Find where the given text appears and provide that cell's center as [x, y] coordinate. 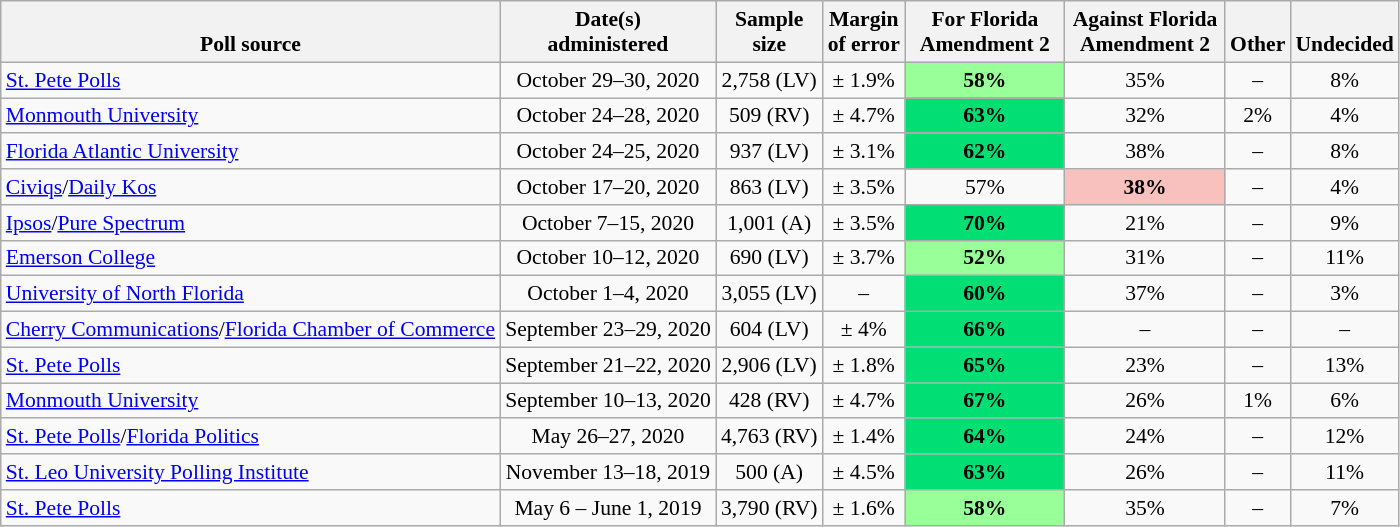
Other [1258, 32]
690 (LV) [770, 258]
October 24–28, 2020 [608, 116]
428 (RV) [770, 401]
1% [1258, 401]
May 6 – June 1, 2019 [608, 508]
2,906 (LV) [770, 365]
24% [1145, 437]
64% [985, 437]
September 21–22, 2020 [608, 365]
Florida Atlantic University [250, 152]
October 24–25, 2020 [608, 152]
60% [985, 294]
± 1.9% [864, 80]
October 10–12, 2020 [608, 258]
± 3.1% [864, 152]
Date(s)administered [608, 32]
9% [1344, 223]
St. Pete Polls/Florida Politics [250, 437]
Cherry Communications/Florida Chamber of Commerce [250, 330]
70% [985, 223]
37% [1145, 294]
32% [1145, 116]
Ipsos/Pure Spectrum [250, 223]
509 (RV) [770, 116]
21% [1145, 223]
± 1.8% [864, 365]
2% [1258, 116]
52% [985, 258]
67% [985, 401]
937 (LV) [770, 152]
Marginof error [864, 32]
2,758 (LV) [770, 80]
3,055 (LV) [770, 294]
± 4.5% [864, 472]
± 1.4% [864, 437]
604 (LV) [770, 330]
± 4% [864, 330]
October 17–20, 2020 [608, 187]
57% [985, 187]
4,763 (RV) [770, 437]
St. Leo University Polling Institute [250, 472]
7% [1344, 508]
Undecided [1344, 32]
October 29–30, 2020 [608, 80]
12% [1344, 437]
500 (A) [770, 472]
Civiqs/Daily Kos [250, 187]
Poll source [250, 32]
October 1–4, 2020 [608, 294]
66% [985, 330]
31% [1145, 258]
± 3.7% [864, 258]
65% [985, 365]
Against Florida Amendment 2 [1145, 32]
October 7–15, 2020 [608, 223]
May 26–27, 2020 [608, 437]
September 23–29, 2020 [608, 330]
1,001 (A) [770, 223]
863 (LV) [770, 187]
Samplesize [770, 32]
3% [1344, 294]
For Florida Amendment 2 [985, 32]
Emerson College [250, 258]
November 13–18, 2019 [608, 472]
± 1.6% [864, 508]
3,790 (RV) [770, 508]
62% [985, 152]
23% [1145, 365]
13% [1344, 365]
September 10–13, 2020 [608, 401]
6% [1344, 401]
University of North Florida [250, 294]
